Capture the cell that displays the provided text and extract its (x, y) central coordinate. 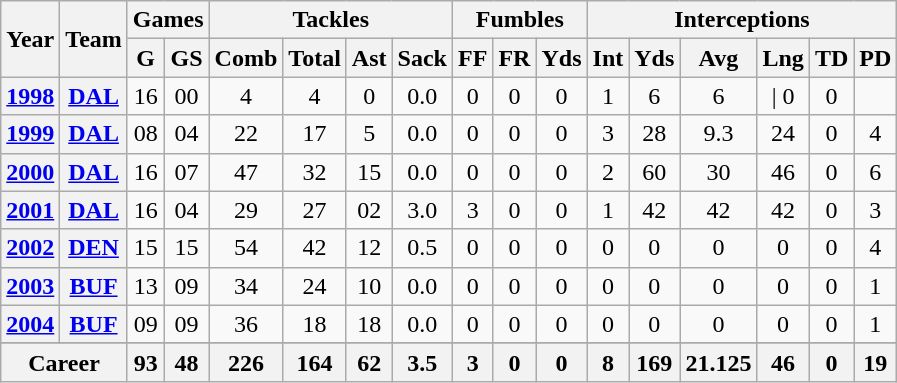
G (146, 58)
Lng (783, 58)
28 (654, 134)
32 (315, 172)
2000 (30, 172)
17 (315, 134)
60 (654, 172)
FF (472, 58)
169 (654, 362)
2002 (30, 248)
48 (186, 362)
Total (315, 58)
2 (608, 172)
30 (718, 172)
07 (186, 172)
08 (146, 134)
22 (246, 134)
34 (246, 286)
13 (146, 286)
Avg (718, 58)
Tackles (330, 20)
| 0 (783, 96)
12 (369, 248)
Year (30, 39)
164 (315, 362)
36 (246, 324)
02 (369, 210)
PD (876, 58)
Games (168, 20)
8 (608, 362)
2003 (30, 286)
Comb (246, 58)
Fumbles (520, 20)
29 (246, 210)
Team (94, 39)
9.3 (718, 134)
3.0 (422, 210)
00 (186, 96)
Ast (369, 58)
DEN (94, 248)
5 (369, 134)
93 (146, 362)
Sack (422, 58)
226 (246, 362)
62 (369, 362)
TD (831, 58)
Int (608, 58)
21.125 (718, 362)
54 (246, 248)
1999 (30, 134)
19 (876, 362)
10 (369, 286)
3.5 (422, 362)
0.5 (422, 248)
1998 (30, 96)
FR (514, 58)
2004 (30, 324)
GS (186, 58)
27 (315, 210)
47 (246, 172)
Interceptions (742, 20)
Career (64, 362)
2001 (30, 210)
